Identify which cell holds the provided text, then report its [x, y] central coordinate. 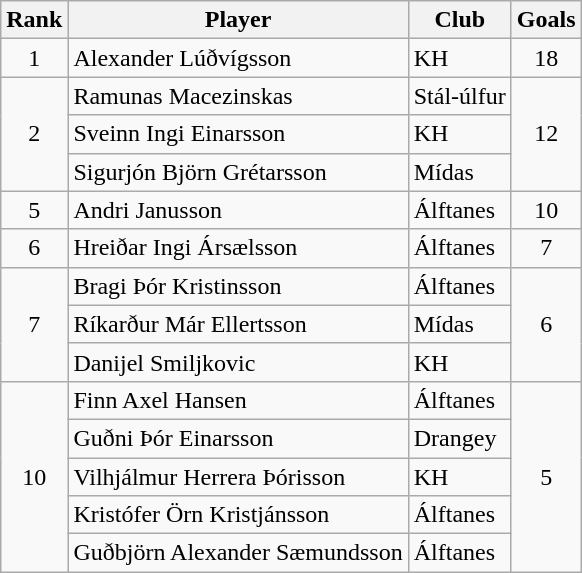
Danijel Smiljkovic [238, 362]
Ramunas Macezinskas [238, 96]
Andri Janusson [238, 210]
Guðni Þór Einarsson [238, 438]
Alexander Lúðvígsson [238, 58]
Club [460, 20]
2 [34, 134]
1 [34, 58]
Goals [546, 20]
Vilhjálmur Herrera Þórisson [238, 477]
12 [546, 134]
Bragi Þór Kristinsson [238, 286]
Player [238, 20]
Rank [34, 20]
Ríkarður Már Ellertsson [238, 324]
Guðbjörn Alexander Sæmundsson [238, 553]
Sveinn Ingi Einarsson [238, 134]
Finn Axel Hansen [238, 400]
18 [546, 58]
Kristófer Örn Kristjánsson [238, 515]
Stál-úlfur [460, 96]
Sigurjón Björn Grétarsson [238, 172]
Drangey [460, 438]
Hreiðar Ingi Ársælsson [238, 248]
